Extract the (x, y) coordinate from the center of the cell holding the provided text.  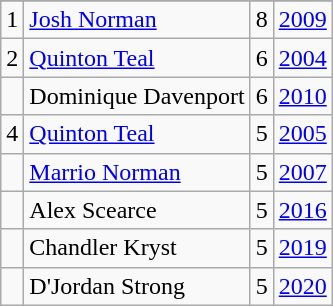
4 (12, 134)
2009 (302, 20)
Dominique Davenport (137, 96)
2019 (302, 248)
Alex Scearce (137, 210)
Chandler Kryst (137, 248)
2007 (302, 172)
Marrio Norman (137, 172)
2 (12, 58)
2020 (302, 286)
D'Jordan Strong (137, 286)
2016 (302, 210)
2004 (302, 58)
8 (262, 20)
2005 (302, 134)
1 (12, 20)
2010 (302, 96)
Josh Norman (137, 20)
